Scan for the cell matching the given text and deliver its [X, Y] coordinate at center. 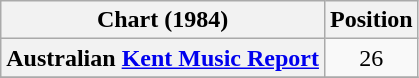
Position [371, 20]
Australian Kent Music Report [163, 58]
Chart (1984) [163, 20]
26 [371, 58]
